Provide the [X, Y] coordinate of the cell's center where the given text is located.  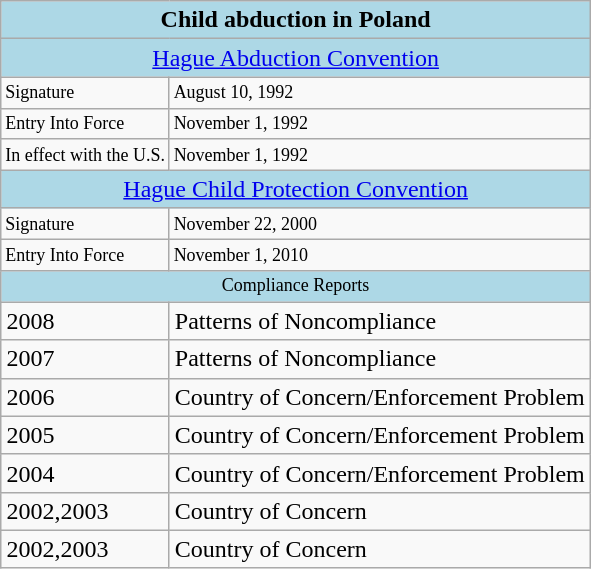
2007 [85, 359]
November 1, 2010 [380, 256]
2006 [85, 397]
November 22, 2000 [380, 224]
Hague Abduction Convention [296, 58]
2005 [85, 435]
Hague Child Protection Convention [296, 189]
2008 [85, 321]
Child abduction in Poland [296, 20]
2004 [85, 473]
In effect with the U.S. [85, 154]
Compliance Reports [296, 286]
August 10, 1992 [380, 92]
